Return the (x, y) coordinate for the center point of the cell that contains the specified text.  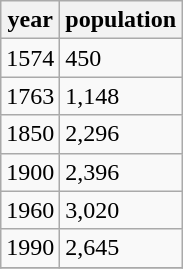
1960 (30, 210)
2,396 (121, 172)
1763 (30, 96)
450 (121, 58)
2,296 (121, 134)
1,148 (121, 96)
3,020 (121, 210)
1574 (30, 58)
1850 (30, 134)
year (30, 20)
1900 (30, 172)
2,645 (121, 248)
population (121, 20)
1990 (30, 248)
